Extract the [X, Y] coordinate from the center of the cell holding the provided text.  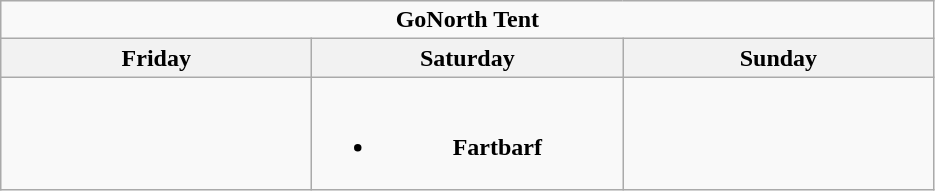
Sunday [778, 58]
Fartbarf [468, 134]
Saturday [468, 58]
GoNorth Tent [468, 20]
Friday [156, 58]
